Output the (X, Y) coordinate of the center of the cell containing the given text.  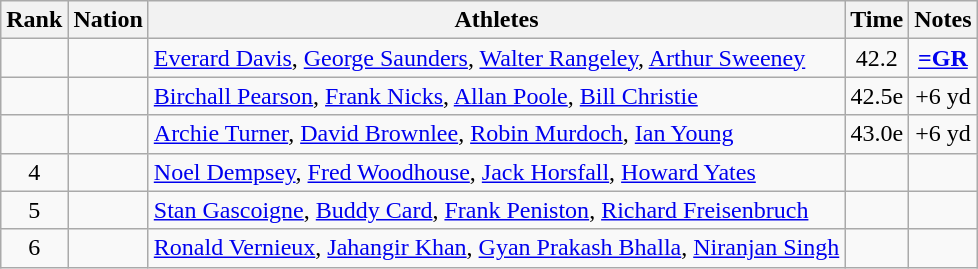
Rank (34, 20)
Archie Turner, David Brownlee, Robin Murdoch, Ian Young (496, 134)
Everard Davis, George Saunders, Walter Rangeley, Arthur Sweeney (496, 58)
Noel Dempsey, Fred Woodhouse, Jack Horsfall, Howard Yates (496, 172)
Stan Gascoigne, Buddy Card, Frank Peniston, Richard Freisenbruch (496, 210)
Time (877, 20)
=GR (943, 58)
Ronald Vernieux, Jahangir Khan, Gyan Prakash Bhalla, Niranjan Singh (496, 248)
4 (34, 172)
42.5e (877, 96)
42.2 (877, 58)
Athletes (496, 20)
6 (34, 248)
Nation (108, 20)
Birchall Pearson, Frank Nicks, Allan Poole, Bill Christie (496, 96)
43.0e (877, 134)
Notes (943, 20)
5 (34, 210)
